Pinpoint the cell where the given text exists, returning its (x, y) midpoint coordinate. 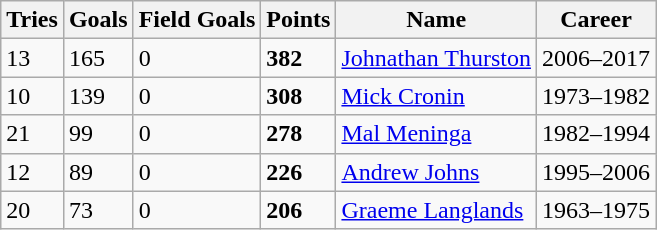
Johnathan Thurston (436, 58)
1963–1975 (596, 210)
1982–1994 (596, 134)
382 (298, 58)
Mal Meninga (436, 134)
226 (298, 172)
1995–2006 (596, 172)
165 (98, 58)
13 (32, 58)
2006–2017 (596, 58)
10 (32, 96)
206 (298, 210)
278 (298, 134)
Career (596, 20)
139 (98, 96)
Points (298, 20)
Goals (98, 20)
89 (98, 172)
Andrew Johns (436, 172)
21 (32, 134)
Mick Cronin (436, 96)
20 (32, 210)
Field Goals (197, 20)
99 (98, 134)
Tries (32, 20)
1973–1982 (596, 96)
308 (298, 96)
12 (32, 172)
Graeme Langlands (436, 210)
Name (436, 20)
73 (98, 210)
